Extract the (x, y) coordinate from the center of the cell holding the provided text.  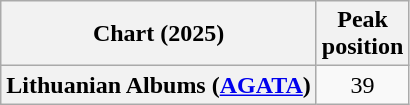
Peakposition (362, 34)
Chart (2025) (159, 34)
Lithuanian Albums (AGATA) (159, 85)
39 (362, 85)
